Determine the (x, y) coordinate at the center of the cell enclosing the given text.  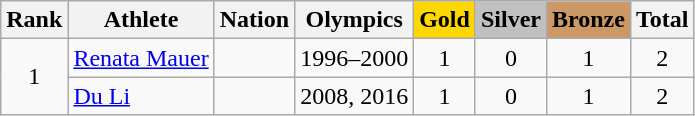
Total (662, 20)
Rank (34, 20)
Gold (445, 20)
Silver (510, 20)
Athlete (141, 20)
Nation (254, 20)
2008, 2016 (354, 96)
Bronze (588, 20)
1996–2000 (354, 58)
Renata Mauer (141, 58)
Du Li (141, 96)
Olympics (354, 20)
